Pinpoint the cell where the given text exists, returning its [X, Y] midpoint coordinate. 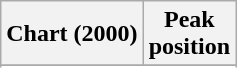
Chart (2000) [72, 34]
Peakposition [189, 34]
